Return the [X, Y] coordinate for the center point of the cell that contains the specified text.  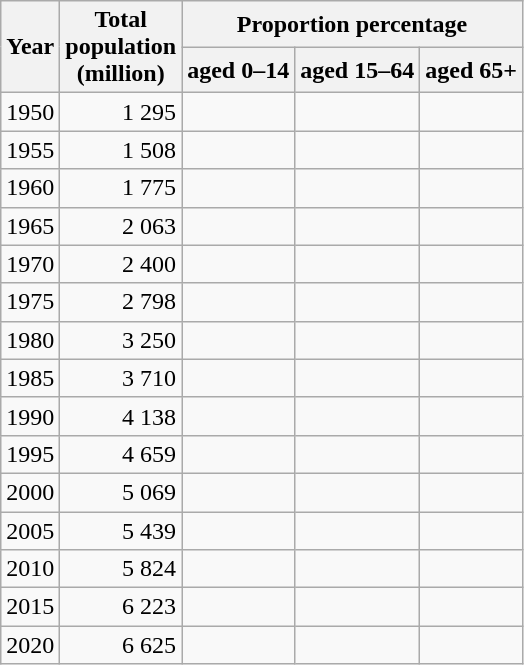
aged 65+ [472, 70]
6 625 [121, 645]
1975 [30, 302]
1995 [30, 454]
5 439 [121, 531]
5 824 [121, 569]
aged 0–14 [238, 70]
2000 [30, 492]
1980 [30, 340]
Year [30, 47]
2020 [30, 645]
1 775 [121, 188]
3 710 [121, 378]
4 659 [121, 454]
3 250 [121, 340]
1965 [30, 226]
Proportion percentage [352, 24]
2 400 [121, 264]
4 138 [121, 416]
1960 [30, 188]
5 069 [121, 492]
2005 [30, 531]
2010 [30, 569]
aged 15–64 [358, 70]
1 295 [121, 112]
6 223 [121, 607]
1950 [30, 112]
2015 [30, 607]
Total population (million) [121, 47]
2 798 [121, 302]
1985 [30, 378]
1 508 [121, 150]
2 063 [121, 226]
1970 [30, 264]
1955 [30, 150]
1990 [30, 416]
